Capture the cell that displays the provided text and extract its [X, Y] central coordinate. 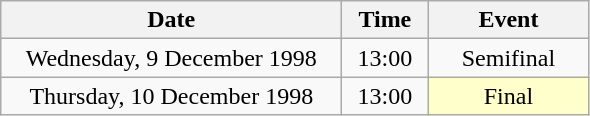
Wednesday, 9 December 1998 [172, 58]
Event [508, 20]
Thursday, 10 December 1998 [172, 96]
Final [508, 96]
Semifinal [508, 58]
Time [385, 20]
Date [172, 20]
